Detect which cell encompasses the target text, then output its [x, y] center coordinate. 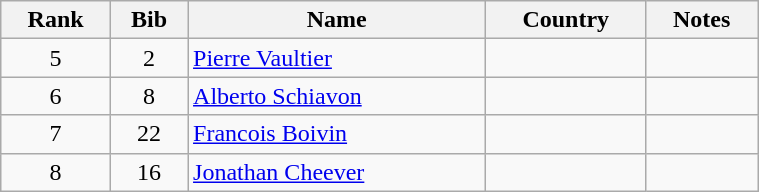
Alberto Schiavon [337, 96]
6 [56, 96]
7 [56, 134]
Bib [150, 20]
Pierre Vaultier [337, 58]
Notes [702, 20]
Country [566, 20]
Francois Boivin [337, 134]
Name [337, 20]
Jonathan Cheever [337, 172]
Rank [56, 20]
2 [150, 58]
22 [150, 134]
5 [56, 58]
16 [150, 172]
